Return the (X, Y) coordinate for the center point of the cell that contains the specified text.  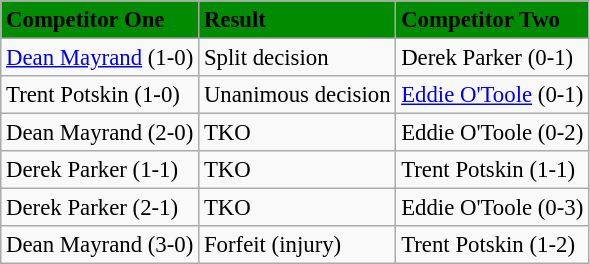
Eddie O'Toole (0-2) (492, 133)
Trent Potskin (1-1) (492, 170)
Unanimous decision (298, 95)
Split decision (298, 58)
Dean Mayrand (1-0) (100, 58)
Trent Potskin (1-0) (100, 95)
Eddie O'Toole (0-3) (492, 208)
Competitor One (100, 20)
Forfeit (injury) (298, 245)
Eddie O'Toole (0-1) (492, 95)
Derek Parker (0-1) (492, 58)
Competitor Two (492, 20)
Derek Parker (2-1) (100, 208)
Result (298, 20)
Dean Mayrand (2-0) (100, 133)
Derek Parker (1-1) (100, 170)
Trent Potskin (1-2) (492, 245)
Dean Mayrand (3-0) (100, 245)
